Scan for the cell matching the given text and deliver its [X, Y] coordinate at center. 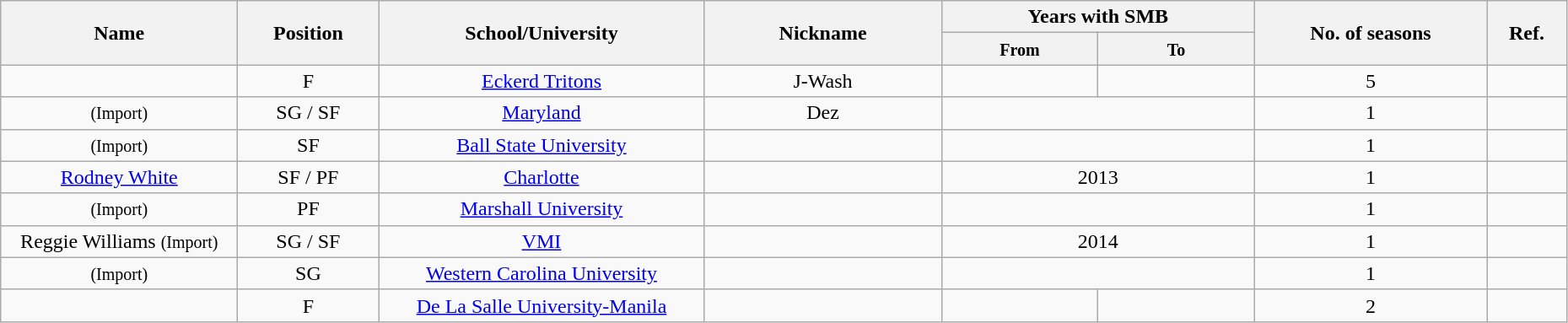
Reggie Williams (Import) [120, 241]
Marshall University [542, 209]
From [1020, 49]
2013 [1098, 177]
SG [309, 273]
PF [309, 209]
Name [120, 33]
School/University [542, 33]
De La Salle University-Manila [542, 305]
Maryland [542, 113]
Ball State University [542, 145]
VMI [542, 241]
Charlotte [542, 177]
Years with SMB [1098, 17]
SF / PF [309, 177]
Eckerd Tritons [542, 81]
2014 [1098, 241]
Western Carolina University [542, 273]
Rodney White [120, 177]
Dez [823, 113]
J-Wash [823, 81]
Nickname [823, 33]
5 [1370, 81]
To [1177, 49]
No. of seasons [1370, 33]
Position [309, 33]
Ref. [1527, 33]
SF [309, 145]
2 [1370, 305]
